From the cell containing the given text, extract its center point as (x, y) coordinate. 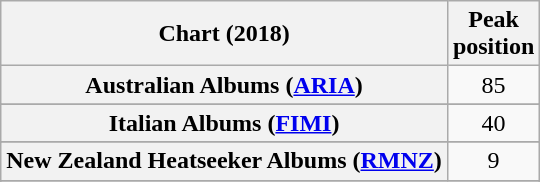
New Zealand Heatseeker Albums (RMNZ) (224, 161)
Italian Albums (FIMI) (224, 123)
85 (493, 85)
Australian Albums (ARIA) (224, 85)
40 (493, 123)
Peak position (493, 34)
Chart (2018) (224, 34)
9 (493, 161)
